Pinpoint the cell where the given text exists, returning its (x, y) midpoint coordinate. 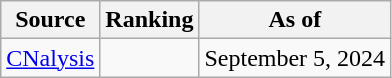
CNalysis (50, 58)
Source (50, 20)
September 5, 2024 (295, 58)
As of (295, 20)
Ranking (150, 20)
